Detect which cell encompasses the target text, then output its (X, Y) center coordinate. 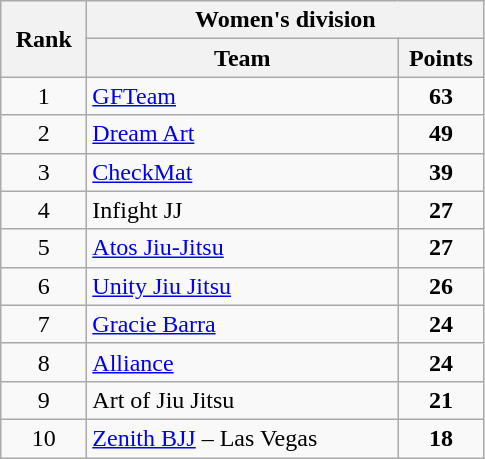
8 (44, 362)
26 (441, 286)
Points (441, 58)
Art of Jiu Jitsu (242, 400)
Unity Jiu Jitsu (242, 286)
Dream Art (242, 134)
Infight JJ (242, 210)
2 (44, 134)
4 (44, 210)
GFTeam (242, 96)
7 (44, 324)
63 (441, 96)
Atos Jiu-Jitsu (242, 248)
Zenith BJJ – Las Vegas (242, 438)
3 (44, 172)
CheckMat (242, 172)
Women's division (286, 20)
Alliance (242, 362)
Rank (44, 39)
10 (44, 438)
Team (242, 58)
18 (441, 438)
5 (44, 248)
9 (44, 400)
6 (44, 286)
49 (441, 134)
39 (441, 172)
Gracie Barra (242, 324)
1 (44, 96)
21 (441, 400)
